Return (x, y) of the center of cell containing provided text 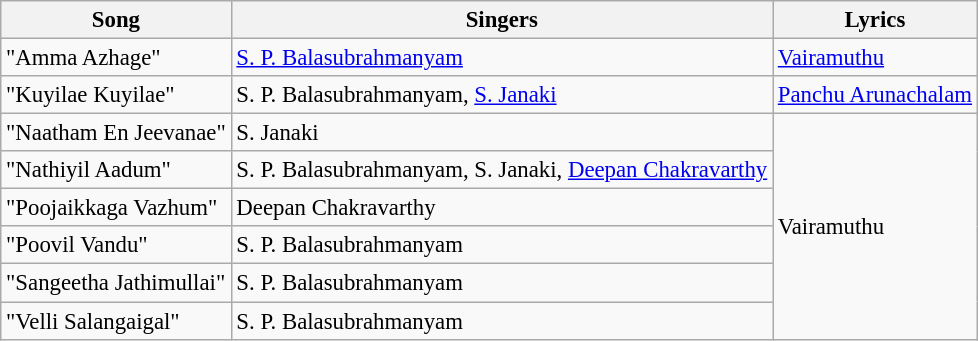
"Nathiyil Aadum" (116, 170)
Deepan Chakravarthy (502, 208)
Panchu Arunachalam (874, 95)
Lyrics (874, 20)
"Poojaikkaga Vazhum" (116, 208)
"Sangeetha Jathimullai" (116, 283)
Song (116, 20)
"Naatham En Jeevanae" (116, 133)
"Velli Salangaigal" (116, 321)
"Poovil Vandu" (116, 245)
S. P. Balasubrahmanyam, S. Janaki (502, 95)
S. P. Balasubrahmanyam, S. Janaki, Deepan Chakravarthy (502, 170)
"Kuyilae Kuyilae" (116, 95)
S. Janaki (502, 133)
"Amma Azhage" (116, 58)
Singers (502, 20)
